For the text-containing cell, return its midpoint in [x, y] coordinate format. 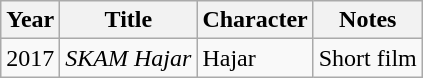
2017 [30, 58]
Short film [368, 58]
Character [255, 20]
Hajar [255, 58]
SKAM Hajar [128, 58]
Notes [368, 20]
Year [30, 20]
Title [128, 20]
